Output the (X, Y) coordinate of the center of the cell containing the given text.  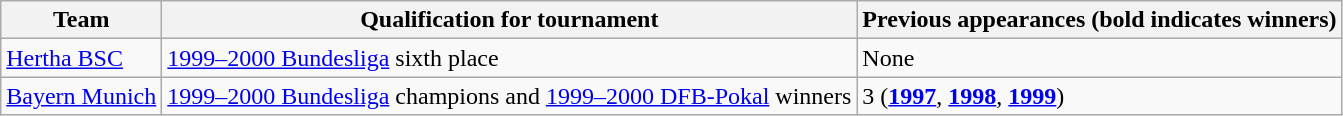
3 (1997, 1998, 1999) (1100, 96)
Hertha BSC (82, 58)
Qualification for tournament (510, 20)
None (1100, 58)
Previous appearances (bold indicates winners) (1100, 20)
Team (82, 20)
1999–2000 Bundesliga champions and 1999–2000 DFB-Pokal winners (510, 96)
1999–2000 Bundesliga sixth place (510, 58)
Bayern Munich (82, 96)
